Locate the cell with the specified text and output its (X, Y) center coordinate. 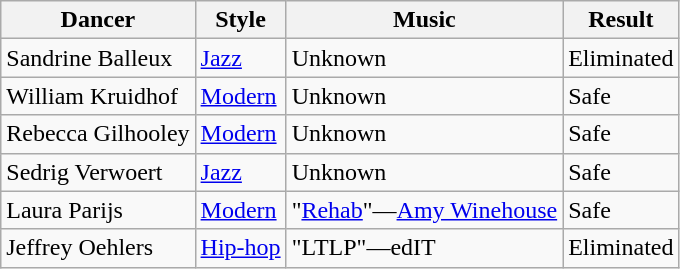
Music (424, 20)
Result (621, 20)
Sedrig Verwoert (98, 172)
Style (240, 20)
William Kruidhof (98, 96)
Rebecca Gilhooley (98, 134)
"Rehab"—Amy Winehouse (424, 210)
"LTLP"—edIT (424, 248)
Jeffrey Oehlers (98, 248)
Sandrine Balleux (98, 58)
Hip-hop (240, 248)
Laura Parijs (98, 210)
Dancer (98, 20)
